Identify which cell holds the provided text, then report its (X, Y) central coordinate. 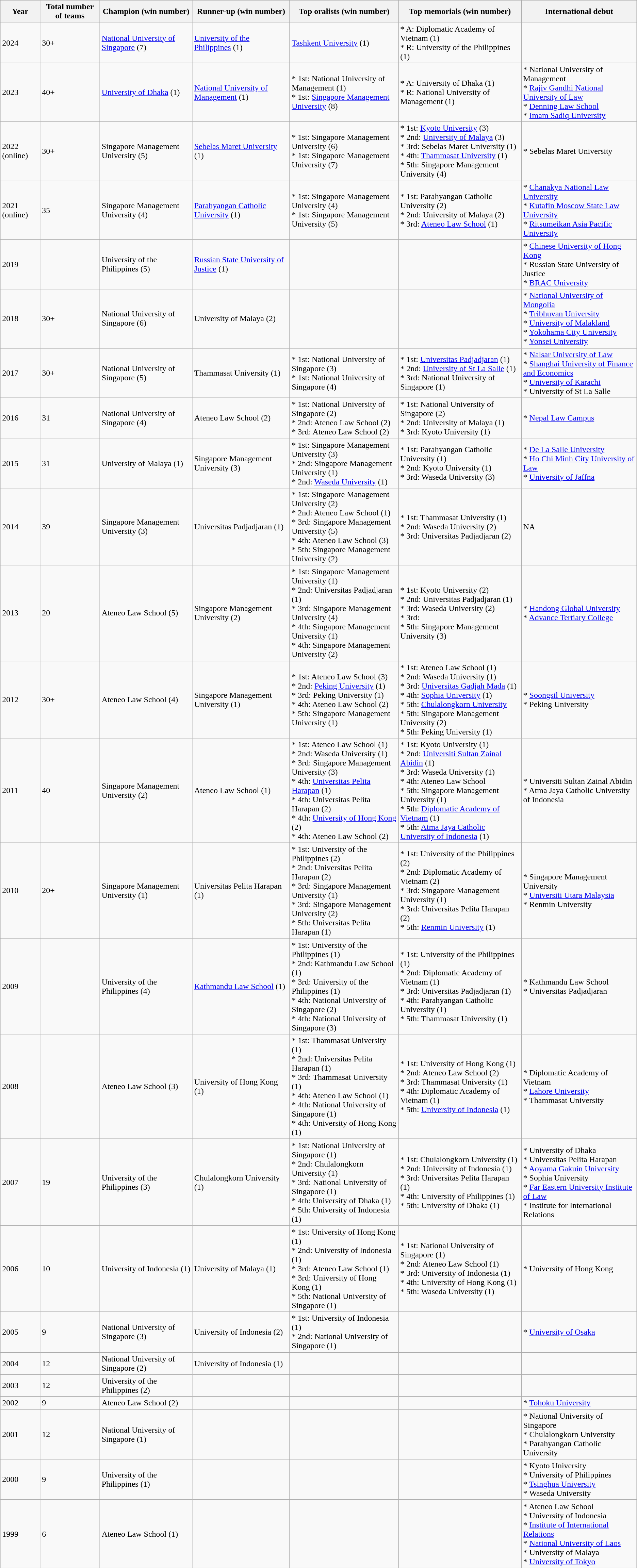
* 1st: Kyoto University (2) * 2nd: Universitas Padjadjaran (1) * 3rd: Waseda University (2) * 3rd: * 5th: Singapore Management University (3) (460, 613)
2012 (20, 699)
2015 (20, 463)
Kathmandu Law School (1) (241, 987)
University of the Philippines (3) (146, 1182)
* 1st: Singapore Management University (3) * 2nd: Singapore Management University (1) * 2nd: Waseda University (1) (344, 463)
* 1st: Parahyangan Catholic University (1) * 2nd: Kyoto University (1) * 3rd: Waseda University (3) (460, 463)
* Chinese University of Hong Kong * Russian State University of Justice * BRAC University (579, 264)
National University of Singapore (5) (146, 373)
6 (70, 1534)
University of Dhaka (1) (146, 93)
* National University of Mongolia * Tribhuvan University * University of Malakland * Yokohama City University * Yonsei University (579, 318)
Universitas Padjadjaran (1) (241, 527)
39 (70, 527)
* Diplomatic Academy of Vietnam * Lahore University * Thammasat University (579, 1087)
2008 (20, 1087)
* National University of Management * Rajiv Gandhi National University of Law * Denning Law School * Imam Sadiq University (579, 93)
20 (70, 613)
University of the Philippines (5) (146, 264)
2024 (20, 43)
* National University of Singapore * Chulalongkorn University * Parahyangan Catholic University (579, 1434)
Tashkent University (1) (344, 43)
Russian State University of Justice (1) (241, 264)
2017 (20, 373)
2014 (20, 527)
* Nepal Law Campus (579, 418)
NA (579, 527)
Ateneo Law School (5) (146, 613)
2022 (online) (20, 151)
* 1st: Singapore Management University (6) * 1st: Singapore Management University (7) (344, 151)
University of Hong Kong (1) (241, 1087)
* 1st: Singapore Management University (4) * 1st: Singapore Management University (5) (344, 210)
National University of Singapore (2) (146, 1364)
Sebelas Maret University (1) (241, 151)
* Nalsar University of Law * Shanghai University of Finance and Economics * University of Karachi * University of St La Salle (579, 373)
20+ (70, 891)
National University of Singapore (1) (146, 1434)
* Handong Global University * Advance Tertiary College (579, 613)
National University of Management (1) (241, 93)
2003 (20, 1385)
National University of Singapore (4) (146, 418)
* 1st: Thammasat University (1) * 2nd: Waseda University (2) * 3rd: Universitas Padjadjaran (2) (460, 527)
Parahyangan Catholic University (1) (241, 210)
University of Indonesia (2) (241, 1332)
2000 (20, 1479)
2010 (20, 891)
2006 (20, 1269)
Ateneo Law School (3) (146, 1087)
2004 (20, 1364)
University of the Philippines (4) (146, 987)
35 (70, 210)
International debut (579, 12)
2016 (20, 418)
* 1st: University of Indonesia (1) * 2nd: National University of Singapore (1) (344, 1332)
* Sebelas Maret University (579, 151)
Singapore Management University (5) (146, 151)
* 1st: National University of Singapore (2) * 2nd: University of Malaya (1) * 3rd: Kyoto University (1) (460, 418)
* De La Salle University * Ho Chi Minh City University of Law * University of Jaffna (579, 463)
* 1st: National University of Singapore (2) * 2nd: Ateneo Law School (2) * 3rd: Ateneo Law School (2) (344, 418)
2002 (20, 1403)
National University of Singapore (3) (146, 1332)
* Kathmandu Law School * Universitas Padjadjaran (579, 987)
* 1st: National University of Management (1) * 1st: Singapore Management University (8) (344, 93)
* Kyoto University * University of Philippines * Tsinghua University * Waseda University (579, 1479)
* Soongsil University * Peking University (579, 699)
2001 (20, 1434)
2023 (20, 93)
* Chanakya National Law University * Kutafin Moscow State Law University * Ritsumeikan Asia Pacific University (579, 210)
2007 (20, 1182)
University of the Philippines (2) (146, 1385)
1999 (20, 1534)
Ateneo Law School (4) (146, 699)
Year (20, 12)
40+ (70, 93)
19 (70, 1182)
* University of Hong Kong (579, 1269)
* A: Diplomatic Academy of Vietnam (1) * R: University of the Philippines (1) (460, 43)
2019 (20, 264)
2021 (online) (20, 210)
* University of Osaka (579, 1332)
2018 (20, 318)
Singapore Management University (4) (146, 210)
Top oralists (win number) (344, 12)
2011 (20, 791)
* 1st: Parahyangan Catholic University (2) * 2nd: University of Malaya (2) * 3rd: Ateneo Law School (1) (460, 210)
National University of Singapore (7) (146, 43)
Top memorials (win number) (460, 12)
* 1st: National University of Singapore (3) * 1st: National University of Singapore (4) (344, 373)
Thammasat University (1) (241, 373)
2013 (20, 613)
Universitas Pelita Harapan (1) (241, 891)
* Singapore Management University * Universiti Utara Malaysia * Renmin University (579, 891)
Total number of teams (70, 12)
* A: University of Dhaka (1) * R: National University of Management (1) (460, 93)
* Universiti Sultan Zainal Abidin * Atma Jaya Catholic University of Indonesia (579, 791)
Runner-up (win number) (241, 12)
2009 (20, 987)
10 (70, 1269)
* 1st: Universitas Padjadjaran (1) * 2nd: University of St La Salle (1) * 3rd: National University of Singapore (1) (460, 373)
Champion (win number) (146, 12)
* Tohoku University (579, 1403)
40 (70, 791)
University of Malaya (2) (241, 318)
National University of Singapore (6) (146, 318)
2005 (20, 1332)
Chulalongkorn University (1) (241, 1182)
